Capture the cell that displays the provided text and extract its [X, Y] central coordinate. 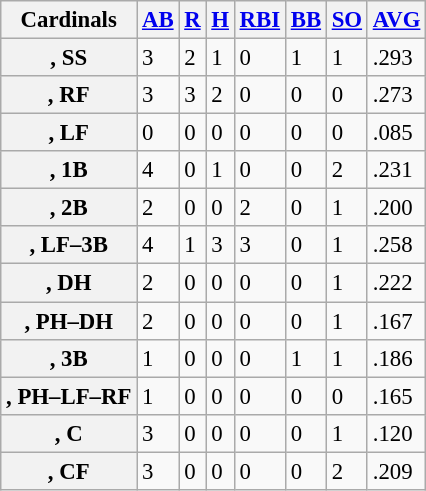
, 3B [69, 358]
H [220, 20]
, LF–3B [69, 245]
BB [306, 20]
, RF [69, 95]
AB [158, 20]
, CF [69, 471]
, DH [69, 283]
, 1B [69, 170]
.167 [396, 321]
, LF [69, 133]
.258 [396, 245]
AVG [396, 20]
R [192, 20]
.209 [396, 471]
, PH–LF–RF [69, 396]
, C [69, 433]
.293 [396, 58]
.186 [396, 358]
Cardinals [69, 20]
, PH–DH [69, 321]
.273 [396, 95]
, SS [69, 58]
.222 [396, 283]
.200 [396, 208]
SO [346, 20]
RBI [260, 20]
, 2B [69, 208]
.165 [396, 396]
.085 [396, 133]
.120 [396, 433]
.231 [396, 170]
